Capture the cell that displays the provided text and extract its (X, Y) central coordinate. 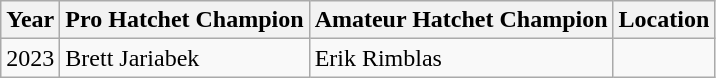
Location (664, 20)
Amateur Hatchet Champion (461, 20)
2023 (30, 58)
Erik Rimblas (461, 58)
Year (30, 20)
Pro Hatchet Champion (184, 20)
Brett Jariabek (184, 58)
